For the text-containing cell, return its midpoint in (x, y) coordinate format. 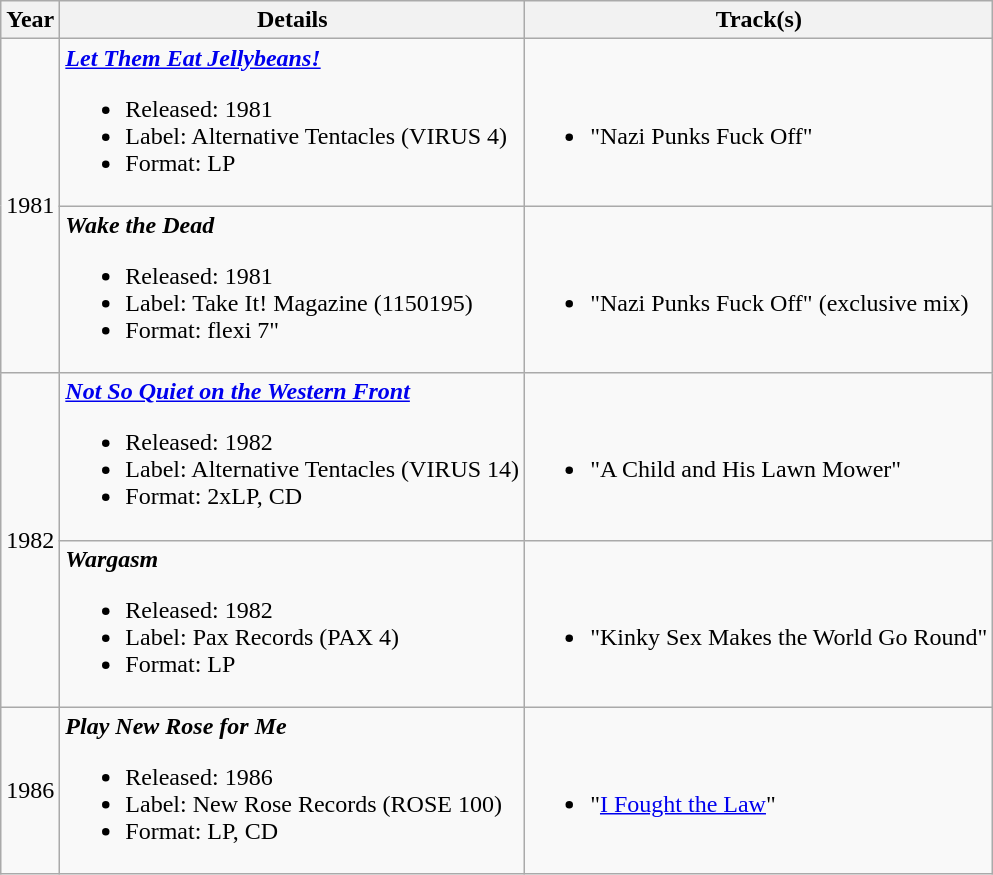
1986 (30, 790)
Year (30, 20)
Play New Rose for MeReleased: 1986Label: New Rose Records (ROSE 100)Format: LP, CD (292, 790)
"Nazi Punks Fuck Off" (exclusive mix) (759, 290)
Track(s) (759, 20)
"Nazi Punks Fuck Off" (759, 122)
Wake the DeadReleased: 1981Label: Take It! Magazine (1150195)Format: flexi 7" (292, 290)
"I Fought the Law" (759, 790)
"Kinky Sex Makes the World Go Round" (759, 624)
Not So Quiet on the Western FrontReleased: 1982Label: Alternative Tentacles (VIRUS 14)Format: 2xLP, CD (292, 456)
1981 (30, 206)
Details (292, 20)
Let Them Eat Jellybeans!Released: 1981Label: Alternative Tentacles (VIRUS 4)Format: LP (292, 122)
1982 (30, 540)
"A Child and His Lawn Mower" (759, 456)
WargasmReleased: 1982Label: Pax Records (PAX 4)Format: LP (292, 624)
